From the cell containing the given text, extract its center point as [X, Y] coordinate. 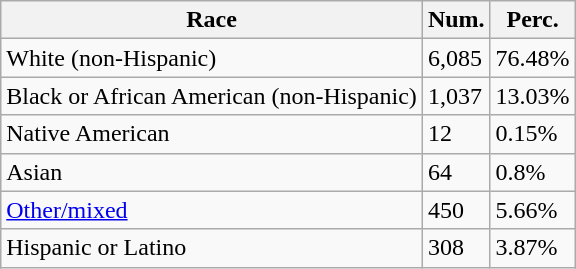
6,085 [456, 58]
Asian [212, 172]
64 [456, 172]
0.8% [532, 172]
1,037 [456, 96]
Hispanic or Latino [212, 248]
Race [212, 20]
Perc. [532, 20]
12 [456, 134]
13.03% [532, 96]
White (non-Hispanic) [212, 58]
0.15% [532, 134]
Black or African American (non-Hispanic) [212, 96]
308 [456, 248]
450 [456, 210]
Native American [212, 134]
5.66% [532, 210]
3.87% [532, 248]
Other/mixed [212, 210]
76.48% [532, 58]
Num. [456, 20]
